Output the [X, Y] coordinate of the center of the cell containing the given text.  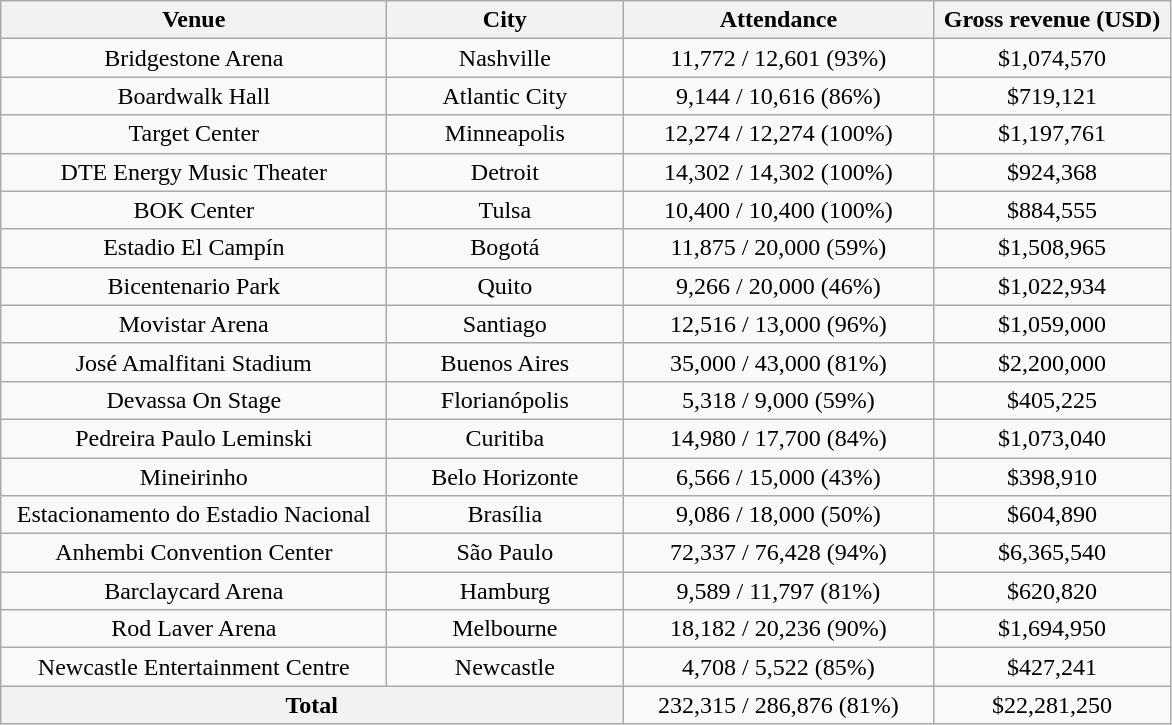
$604,890 [1052, 515]
Rod Laver Arena [194, 629]
Bogotá [505, 248]
12,516 / 13,000 (96%) [778, 324]
Brasília [505, 515]
$884,555 [1052, 210]
$620,820 [1052, 591]
Estadio El Campín [194, 248]
Boardwalk Hall [194, 96]
Bicentenario Park [194, 286]
Curitiba [505, 438]
Buenos Aires [505, 362]
232,315 / 286,876 (81%) [778, 705]
Detroit [505, 172]
$1,059,000 [1052, 324]
Pedreira Paulo Leminski [194, 438]
Hamburg [505, 591]
Venue [194, 20]
9,266 / 20,000 (46%) [778, 286]
$1,197,761 [1052, 134]
Anhembi Convention Center [194, 553]
6,566 / 15,000 (43%) [778, 477]
$1,073,040 [1052, 438]
Newcastle [505, 667]
$1,694,950 [1052, 629]
Quito [505, 286]
$6,365,540 [1052, 553]
São Paulo [505, 553]
DTE Energy Music Theater [194, 172]
72,337 / 76,428 (94%) [778, 553]
Devassa On Stage [194, 400]
$398,910 [1052, 477]
Gross revenue (USD) [1052, 20]
$924,368 [1052, 172]
Nashville [505, 58]
Barclaycard Arena [194, 591]
$405,225 [1052, 400]
9,086 / 18,000 (50%) [778, 515]
14,980 / 17,700 (84%) [778, 438]
Belo Horizonte [505, 477]
Minneapolis [505, 134]
Attendance [778, 20]
Melbourne [505, 629]
$2,200,000 [1052, 362]
BOK Center [194, 210]
$1,074,570 [1052, 58]
Tulsa [505, 210]
$427,241 [1052, 667]
Newcastle Entertainment Centre [194, 667]
18,182 / 20,236 (90%) [778, 629]
4,708 / 5,522 (85%) [778, 667]
Movistar Arena [194, 324]
11,772 / 12,601 (93%) [778, 58]
$719,121 [1052, 96]
$1,022,934 [1052, 286]
City [505, 20]
Total [312, 705]
5,318 / 9,000 (59%) [778, 400]
Target Center [194, 134]
Estacionamento do Estadio Nacional [194, 515]
$1,508,965 [1052, 248]
Florianópolis [505, 400]
11,875 / 20,000 (59%) [778, 248]
14,302 / 14,302 (100%) [778, 172]
José Amalfitani Stadium [194, 362]
Atlantic City [505, 96]
9,144 / 10,616 (86%) [778, 96]
$22,281,250 [1052, 705]
12,274 / 12,274 (100%) [778, 134]
10,400 / 10,400 (100%) [778, 210]
Bridgestone Arena [194, 58]
35,000 / 43,000 (81%) [778, 362]
Santiago [505, 324]
Mineirinho [194, 477]
9,589 / 11,797 (81%) [778, 591]
